Return the (x, y) coordinate for the center point of the cell that contains the specified text.  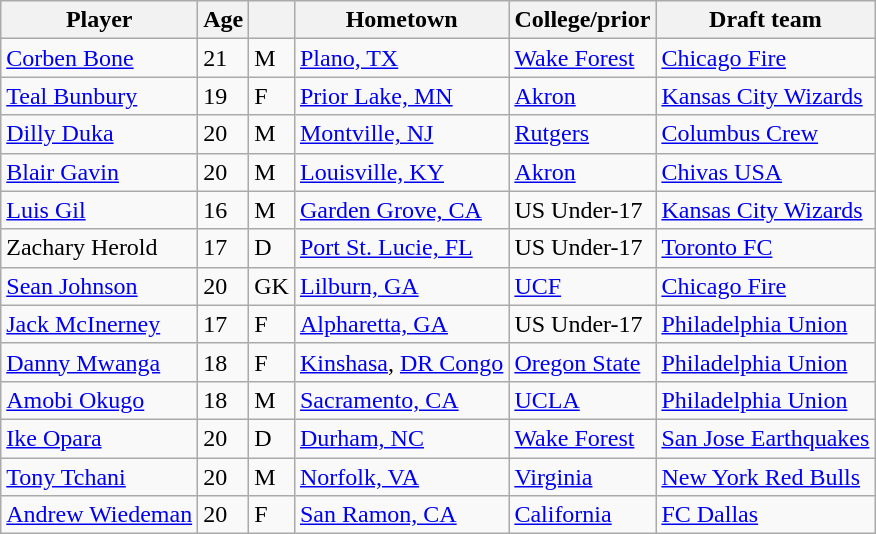
San Ramon, CA (401, 515)
Montville, NJ (401, 134)
Plano, TX (401, 58)
Age (224, 20)
Sacramento, CA (401, 400)
Corben Bone (100, 58)
Virginia (582, 477)
College/prior (582, 20)
Oregon State (582, 362)
Norfolk, VA (401, 477)
UCLA (582, 400)
Sean Johnson (100, 286)
UCF (582, 286)
Durham, NC (401, 438)
Danny Mwanga (100, 362)
Columbus Crew (766, 134)
GK (272, 286)
Zachary Herold (100, 248)
California (582, 515)
Teal Bunbury (100, 96)
Toronto FC (766, 248)
Garden Grove, CA (401, 210)
Luis Gil (100, 210)
Louisville, KY (401, 172)
Prior Lake, MN (401, 96)
Blair Gavin (100, 172)
Port St. Lucie, FL (401, 248)
Lilburn, GA (401, 286)
Tony Tchani (100, 477)
New York Red Bulls (766, 477)
19 (224, 96)
Rutgers (582, 134)
Jack McInerney (100, 324)
Draft team (766, 20)
San Jose Earthquakes (766, 438)
Chivas USA (766, 172)
Kinshasa, DR Congo (401, 362)
Hometown (401, 20)
Amobi Okugo (100, 400)
Ike Opara (100, 438)
21 (224, 58)
FC Dallas (766, 515)
Dilly Duka (100, 134)
Andrew Wiedeman (100, 515)
16 (224, 210)
Player (100, 20)
Alpharetta, GA (401, 324)
